Locate the cell with the specified text and output its (x, y) center coordinate. 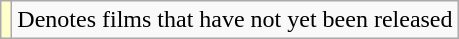
Denotes films that have not yet been released (235, 20)
